Determine the [x, y] coordinate at the center of the cell enclosing the given text.  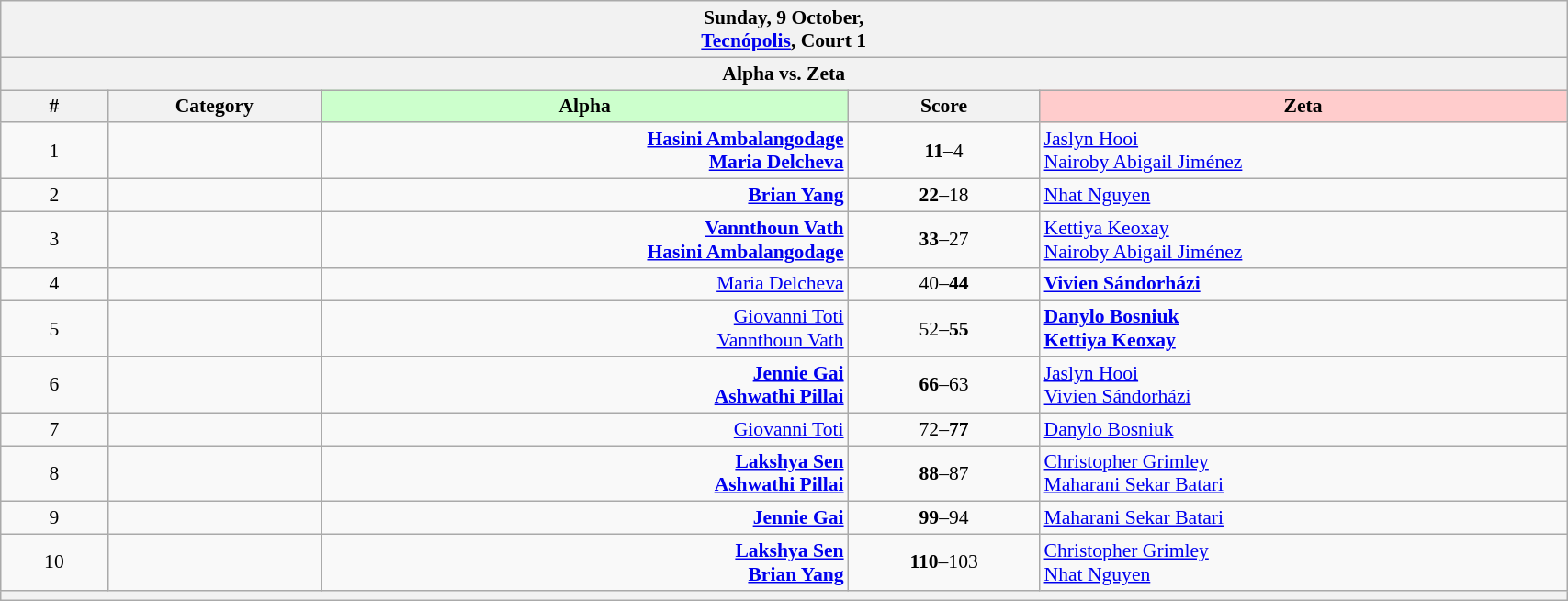
99–94 [944, 518]
1 [54, 151]
Danylo Bosniuk [1303, 429]
52–55 [944, 329]
6 [54, 384]
Giovanni Toti [585, 429]
88–87 [944, 474]
Alpha vs. Zeta [784, 74]
8 [54, 474]
Sunday, 9 October, Tecnópolis, Court 1 [784, 29]
Lakshya Sen Ashwathi Pillai [585, 474]
Nhat Nguyen [1303, 196]
2 [54, 196]
72–77 [944, 429]
Maria Delcheva [585, 284]
Jaslyn Hooi Vivien Sándorházi [1303, 384]
Hasini Ambalangodage Maria Delcheva [585, 151]
Brian Yang [585, 196]
7 [54, 429]
Zeta [1303, 107]
# [54, 107]
9 [54, 518]
66–63 [944, 384]
Giovanni Toti Vannthoun Vath [585, 329]
10 [54, 562]
Danylo Bosniuk Kettiya Keoxay [1303, 329]
11–4 [944, 151]
Vivien Sándorházi [1303, 284]
Alpha [585, 107]
110–103 [944, 562]
Christopher Grimley Maharani Sekar Batari [1303, 474]
Kettiya Keoxay Nairoby Abigail Jiménez [1303, 239]
Lakshya Sen Brian Yang [585, 562]
Jaslyn Hooi Nairoby Abigail Jiménez [1303, 151]
Category [215, 107]
Christopher Grimley Nhat Nguyen [1303, 562]
33–27 [944, 239]
3 [54, 239]
Vannthoun Vath Hasini Ambalangodage [585, 239]
5 [54, 329]
Maharani Sekar Batari [1303, 518]
22–18 [944, 196]
4 [54, 284]
Jennie Gai [585, 518]
Jennie Gai Ashwathi Pillai [585, 384]
Score [944, 107]
40–44 [944, 284]
